Scan for the cell matching the given text and deliver its (X, Y) coordinate at center. 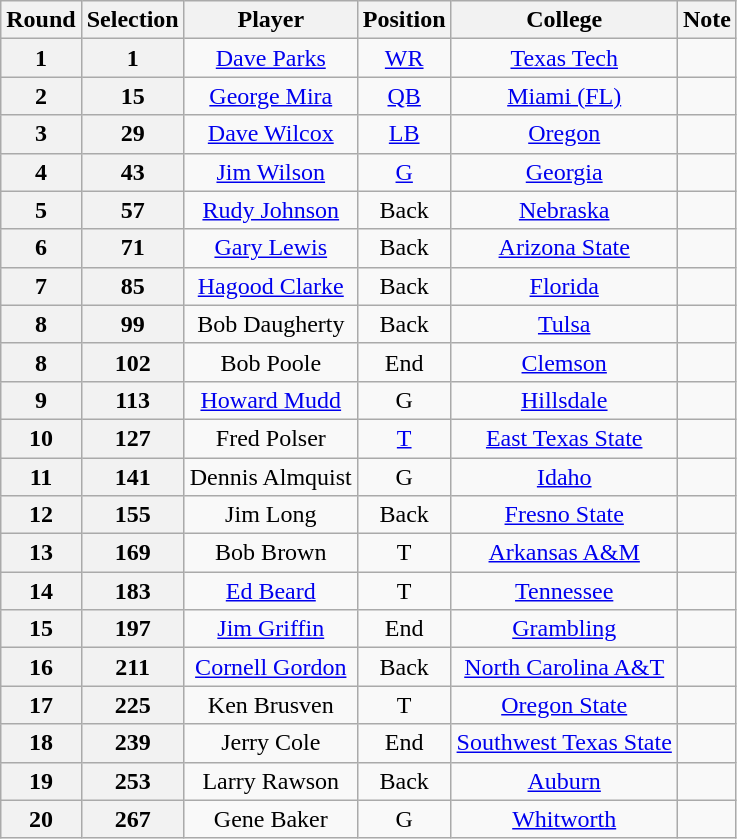
Note (706, 20)
Gary Lewis (270, 248)
141 (132, 477)
6 (41, 248)
14 (41, 591)
Arizona State (564, 248)
155 (132, 515)
Jim Griffin (270, 629)
10 (41, 438)
Bob Brown (270, 553)
WR (404, 58)
99 (132, 324)
Miami (FL) (564, 96)
197 (132, 629)
20 (41, 819)
Bob Daugherty (270, 324)
113 (132, 400)
71 (132, 248)
Southwest Texas State (564, 743)
13 (41, 553)
LB (404, 134)
18 (41, 743)
Selection (132, 20)
Clemson (564, 362)
Round (41, 20)
QB (404, 96)
Grambling (564, 629)
9 (41, 400)
3 (41, 134)
Jerry Cole (270, 743)
Whitworth (564, 819)
Oregon State (564, 705)
Howard Mudd (270, 400)
169 (132, 553)
Dave Wilcox (270, 134)
Rudy Johnson (270, 210)
East Texas State (564, 438)
Jim Wilson (270, 172)
11 (41, 477)
Gene Baker (270, 819)
57 (132, 210)
5 (41, 210)
7 (41, 286)
Player (270, 20)
Position (404, 20)
Fresno State (564, 515)
Arkansas A&M (564, 553)
Oregon (564, 134)
253 (132, 781)
267 (132, 819)
Fred Polser (270, 438)
239 (132, 743)
211 (132, 667)
Cornell Gordon (270, 667)
Georgia (564, 172)
Hagood Clarke (270, 286)
4 (41, 172)
Texas Tech (564, 58)
Dennis Almquist (270, 477)
16 (41, 667)
85 (132, 286)
127 (132, 438)
12 (41, 515)
183 (132, 591)
Dave Parks (270, 58)
Tulsa (564, 324)
Larry Rawson (270, 781)
Florida (564, 286)
Ed Beard (270, 591)
Tennessee (564, 591)
17 (41, 705)
43 (132, 172)
George Mira (270, 96)
Auburn (564, 781)
North Carolina A&T (564, 667)
Hillsdale (564, 400)
Ken Brusven (270, 705)
225 (132, 705)
Bob Poole (270, 362)
Idaho (564, 477)
29 (132, 134)
19 (41, 781)
102 (132, 362)
College (564, 20)
2 (41, 96)
Nebraska (564, 210)
Jim Long (270, 515)
